Output the [X, Y] coordinate of the center of the cell containing the given text.  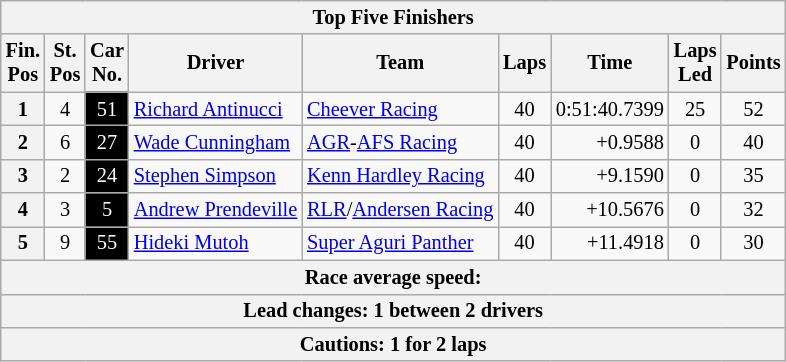
Cheever Racing [400, 109]
1 [23, 109]
Race average speed: [394, 277]
Time [610, 63]
Top Five Finishers [394, 17]
+11.4918 [610, 243]
Lead changes: 1 between 2 drivers [394, 311]
Hideki Mutoh [216, 243]
Richard Antinucci [216, 109]
Team [400, 63]
30 [753, 243]
52 [753, 109]
LapsLed [696, 63]
35 [753, 176]
0:51:40.7399 [610, 109]
+10.5676 [610, 210]
Points [753, 63]
+9.1590 [610, 176]
51 [107, 109]
St.Pos [65, 63]
Andrew Prendeville [216, 210]
Laps [524, 63]
25 [696, 109]
Fin.Pos [23, 63]
Super Aguri Panther [400, 243]
RLR/Andersen Racing [400, 210]
+0.9588 [610, 142]
Driver [216, 63]
AGR-AFS Racing [400, 142]
Cautions: 1 for 2 laps [394, 344]
6 [65, 142]
27 [107, 142]
Kenn Hardley Racing [400, 176]
9 [65, 243]
32 [753, 210]
CarNo. [107, 63]
24 [107, 176]
Wade Cunningham [216, 142]
Stephen Simpson [216, 176]
55 [107, 243]
